Search for the cell housing the specified text and yield its (X, Y) center coordinate. 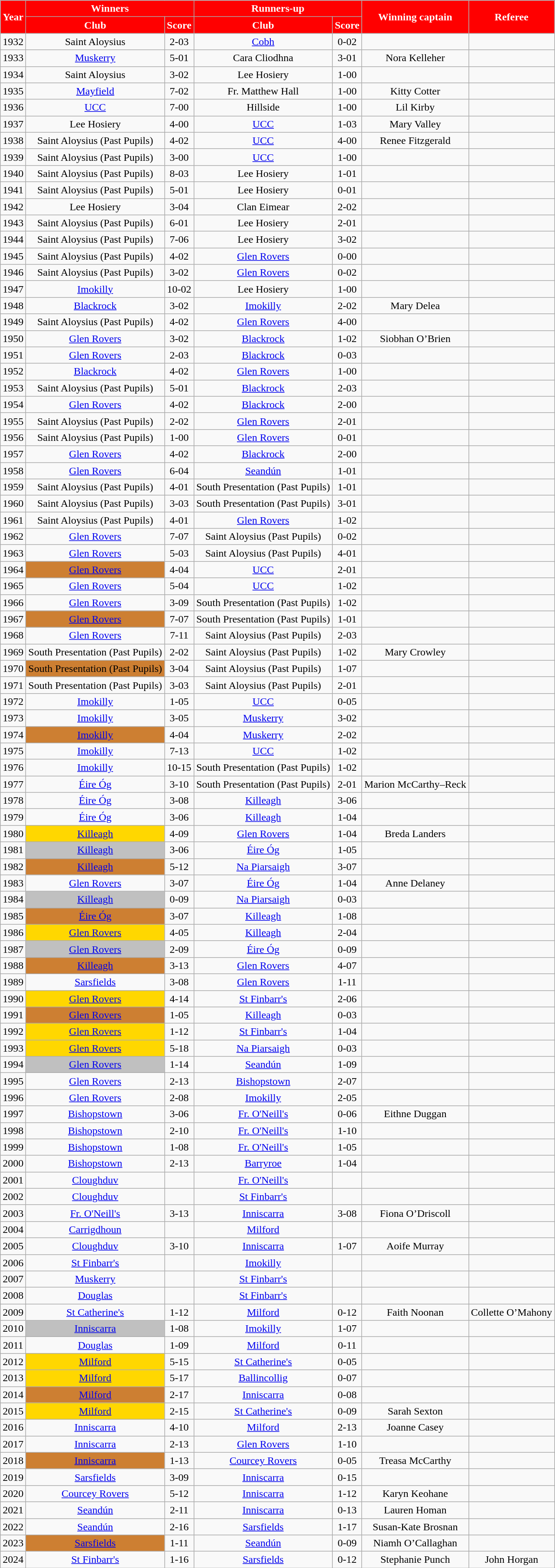
1944 (13, 240)
1941 (13, 190)
8-03 (179, 173)
Marion McCarthy–Reck (415, 784)
2013 (13, 1378)
2004 (13, 1229)
0-06 (347, 1114)
2014 (13, 1395)
2012 (13, 1362)
1932 (13, 42)
5-18 (179, 1048)
1940 (13, 173)
1936 (13, 108)
2001 (13, 1180)
Karyn Keohane (415, 1493)
Anne Delaney (415, 883)
3-05 (179, 718)
4-14 (179, 998)
1950 (13, 339)
1995 (13, 1081)
2-07 (347, 1081)
4-10 (179, 1428)
2-09 (179, 949)
Aoife Murray (415, 1246)
Kitty Cotter (415, 91)
Mary Delea (415, 306)
2-17 (179, 1395)
1981 (13, 850)
2020 (13, 1493)
1986 (13, 932)
7-13 (179, 751)
2019 (13, 1477)
7-11 (179, 636)
1959 (13, 487)
1988 (13, 965)
7-06 (179, 240)
1-17 (347, 1526)
2023 (13, 1543)
2024 (13, 1560)
1-14 (179, 1065)
2-11 (179, 1510)
1939 (13, 157)
1935 (13, 91)
2017 (13, 1444)
Cara Cliodhna (263, 58)
1978 (13, 801)
0-00 (347, 256)
1949 (13, 322)
1951 (13, 355)
2018 (13, 1460)
1-13 (179, 1460)
1963 (13, 553)
1973 (13, 718)
Joanne Casey (415, 1428)
Sarah Sexton (415, 1411)
Eithne Duggan (415, 1114)
1960 (13, 504)
Mayfield (95, 91)
7-02 (179, 91)
2-05 (347, 1098)
Siobhan O’Brien (415, 339)
0-15 (347, 1477)
1992 (13, 1032)
1938 (13, 140)
1952 (13, 372)
Fr. Matthew Hall (263, 91)
1967 (13, 619)
2-16 (179, 1526)
2015 (13, 1411)
1945 (13, 256)
0-08 (347, 1395)
1933 (13, 58)
2010 (13, 1329)
Faith Noonan (415, 1312)
Runners-up (278, 9)
Hillside (263, 108)
1946 (13, 273)
Breda Landers (415, 834)
1989 (13, 982)
1994 (13, 1065)
4-07 (347, 965)
1957 (13, 454)
Niamh O’Callaghan (415, 1543)
1943 (13, 223)
2-15 (179, 1411)
5-17 (179, 1378)
Fiona O’Driscoll (415, 1213)
1991 (13, 1015)
Cobh (263, 42)
6-01 (179, 223)
1983 (13, 883)
2006 (13, 1263)
1998 (13, 1131)
4-05 (179, 932)
Ballincollig (263, 1378)
2022 (13, 1526)
1993 (13, 1048)
1980 (13, 834)
1956 (13, 437)
Stephanie Punch (415, 1560)
2007 (13, 1279)
1966 (13, 603)
2005 (13, 1246)
4-09 (179, 834)
2-08 (179, 1098)
1997 (13, 1114)
Barryroe (263, 1164)
3-00 (179, 157)
1985 (13, 916)
Lil Kirby (415, 108)
Treasa McCarthy (415, 1460)
1990 (13, 998)
2003 (13, 1213)
1969 (13, 652)
2009 (13, 1312)
1937 (13, 124)
Susan-Kate Brosnan (415, 1526)
Referee (512, 17)
Clan Eimear (263, 207)
1976 (13, 768)
1970 (13, 668)
Mary Crowley (415, 652)
2-06 (347, 998)
1975 (13, 751)
2008 (13, 1296)
Nora Kelleher (415, 58)
0-11 (347, 1345)
1953 (13, 388)
1987 (13, 949)
10-02 (179, 289)
1-16 (179, 1560)
1999 (13, 1147)
1996 (13, 1098)
2-04 (347, 932)
Carrigdhoun (95, 1229)
2021 (13, 1510)
1954 (13, 404)
1979 (13, 817)
0-07 (347, 1378)
5-03 (179, 553)
1977 (13, 784)
John Horgan (512, 1560)
Mary Valley (415, 124)
Winning captain (415, 17)
1971 (13, 685)
Renee Fitzgerald (415, 140)
5-15 (179, 1362)
2011 (13, 1345)
Collette O’Mahony (512, 1312)
1962 (13, 537)
1947 (13, 289)
1982 (13, 867)
1-03 (347, 124)
Winners (110, 9)
2002 (13, 1196)
1968 (13, 636)
1974 (13, 735)
7-00 (179, 108)
1984 (13, 900)
Year (13, 17)
1964 (13, 570)
2016 (13, 1428)
1958 (13, 470)
1965 (13, 586)
1934 (13, 75)
10-15 (179, 768)
2-10 (179, 1131)
6-04 (179, 470)
0-13 (347, 1510)
1942 (13, 207)
1948 (13, 306)
5-04 (179, 586)
1972 (13, 701)
1961 (13, 520)
2000 (13, 1164)
Lauren Homan (415, 1510)
1955 (13, 421)
